Detect which cell encompasses the target text, then output its (X, Y) center coordinate. 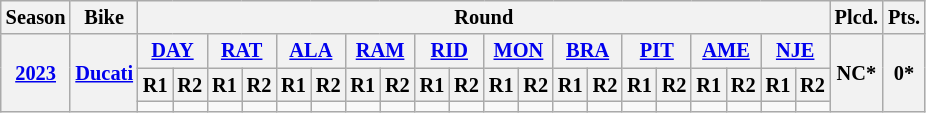
NJE (796, 51)
AME (726, 51)
Ducati (104, 72)
NC* (856, 72)
RAT (242, 51)
PIT (656, 51)
Round (484, 17)
RAM (380, 51)
Bike (104, 17)
Plcd. (856, 17)
BRA (588, 51)
MON (518, 51)
ALA (310, 51)
0* (904, 72)
RID (450, 51)
DAY (172, 51)
Season (36, 17)
2023 (36, 72)
Pts. (904, 17)
